Identify which cell holds the provided text, then report its [x, y] central coordinate. 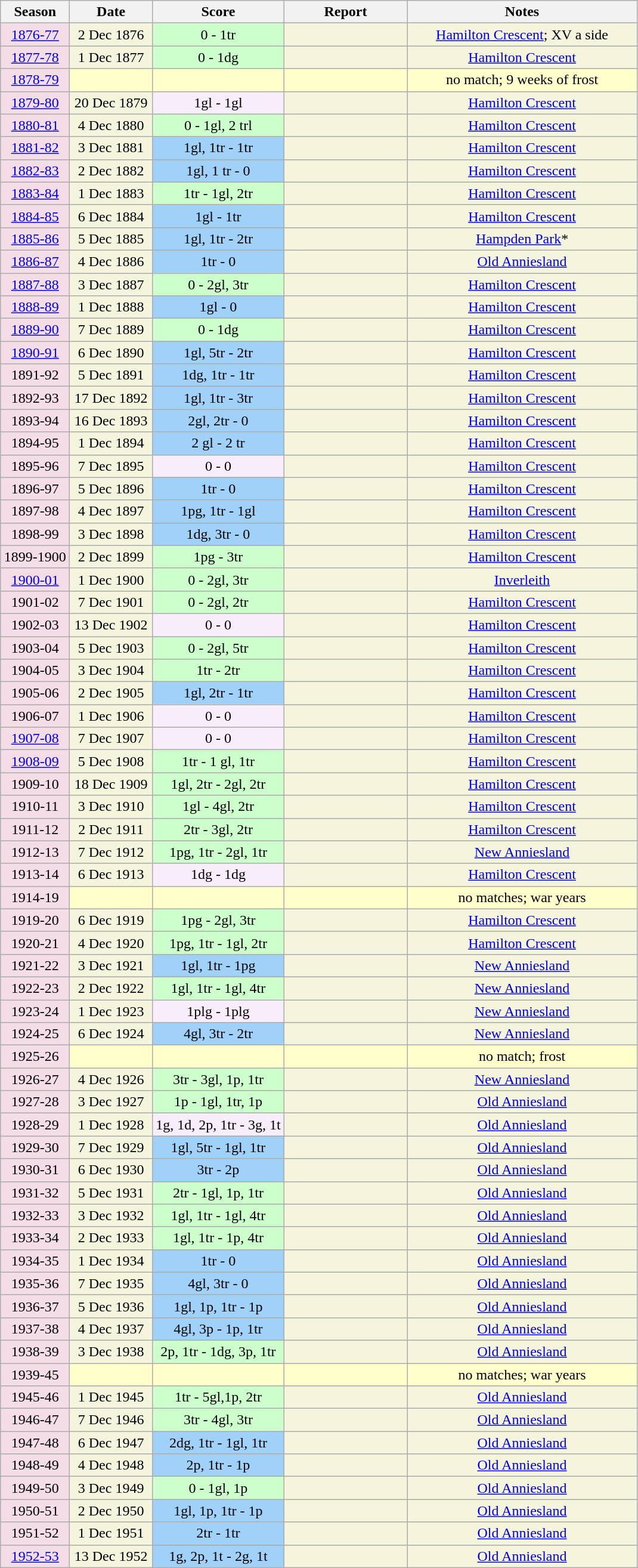
Hamilton Crescent; XV a side [522, 35]
1dg - 1dg [218, 875]
1945-46 [35, 1397]
4 Dec 1920 [111, 943]
1908-09 [35, 761]
2tr - 1tr [218, 1533]
6 Dec 1890 [111, 353]
1plg - 1plg [218, 1011]
1936-37 [35, 1306]
1883-84 [35, 193]
1929-30 [35, 1147]
1dg, 1tr - 1tr [218, 375]
1947-48 [35, 1443]
5 Dec 1896 [111, 489]
0 - 2gl, 5tr [218, 647]
1gl, 2tr - 2gl, 2tr [218, 784]
1920-21 [35, 943]
7 Dec 1901 [111, 602]
1951-52 [35, 1533]
1887-88 [35, 285]
17 Dec 1892 [111, 398]
1895-96 [35, 466]
2 Dec 1933 [111, 1238]
2 Dec 1950 [111, 1511]
3 Dec 1881 [111, 148]
4gl, 3tr - 2tr [218, 1034]
0 - 1gl, 2 trl [218, 125]
1gl, 1tr - 2tr [218, 239]
1 Dec 1945 [111, 1397]
4 Dec 1926 [111, 1079]
1g, 1d, 2p, 1tr - 3g, 1t [218, 1125]
1gl - 4gl, 2tr [218, 807]
1905-06 [35, 693]
16 Dec 1893 [111, 421]
1gl, 1tr - 1pg [218, 965]
1893-94 [35, 421]
1 Dec 1888 [111, 307]
13 Dec 1952 [111, 1556]
2 Dec 1922 [111, 988]
4 Dec 1886 [111, 261]
2 Dec 1905 [111, 693]
1912-13 [35, 852]
7 Dec 1895 [111, 466]
1899-1900 [35, 557]
1894-95 [35, 443]
6 Dec 1913 [111, 875]
2 Dec 1899 [111, 557]
no match; frost [522, 1057]
1890-91 [35, 353]
1gl, 1tr - 1p, 4tr [218, 1238]
18 Dec 1909 [111, 784]
1879-80 [35, 103]
1903-04 [35, 647]
20 Dec 1879 [111, 103]
1gl - 1tr [218, 216]
1pg - 2gl, 3tr [218, 920]
4gl, 3p - 1p, 1tr [218, 1329]
1889-90 [35, 330]
1gl, 5tr - 1gl, 1tr [218, 1147]
2 gl - 2 tr [218, 443]
1930-31 [35, 1170]
1913-14 [35, 875]
1gl - 1gl [218, 103]
13 Dec 1902 [111, 625]
Season [35, 12]
7 Dec 1912 [111, 852]
1pg - 3tr [218, 557]
1 Dec 1894 [111, 443]
0 - 1gl, 1p [218, 1488]
Date [111, 12]
1880-81 [35, 125]
1938-39 [35, 1351]
1904-05 [35, 671]
1934-35 [35, 1261]
1922-23 [35, 988]
1pg, 1tr - 2gl, 1tr [218, 852]
2tr - 1gl, 1p, 1tr [218, 1193]
4 Dec 1880 [111, 125]
no match; 9 weeks of frost [522, 80]
2p, 1tr - 1p [218, 1465]
1882-83 [35, 171]
2gl, 2tr - 0 [218, 421]
5 Dec 1936 [111, 1306]
4 Dec 1937 [111, 1329]
1924-25 [35, 1034]
1950-51 [35, 1511]
1tr - 1 gl, 1tr [218, 761]
3 Dec 1904 [111, 671]
2p, 1tr - 1dg, 3p, 1tr [218, 1351]
7 Dec 1889 [111, 330]
1 Dec 1883 [111, 193]
1897-98 [35, 511]
2tr - 3gl, 2tr [218, 829]
3 Dec 1910 [111, 807]
1gl, 1tr - 1tr [218, 148]
1906-07 [35, 716]
7 Dec 1935 [111, 1283]
6 Dec 1919 [111, 920]
7 Dec 1907 [111, 739]
4 Dec 1948 [111, 1465]
1885-86 [35, 239]
1933-34 [35, 1238]
1926-27 [35, 1079]
6 Dec 1924 [111, 1034]
1 Dec 1928 [111, 1125]
1921-22 [35, 965]
1907-08 [35, 739]
3tr - 3gl, 1p, 1tr [218, 1079]
1tr - 1gl, 2tr [218, 193]
1910-11 [35, 807]
1888-89 [35, 307]
1946-47 [35, 1420]
1gl, 5tr - 2tr [218, 353]
Score [218, 12]
1gl, 1 tr - 0 [218, 171]
1927-28 [35, 1102]
1928-29 [35, 1125]
1909-10 [35, 784]
3 Dec 1949 [111, 1488]
2 Dec 1876 [111, 35]
0 - 2gl, 2tr [218, 602]
3tr - 2p [218, 1170]
1884-85 [35, 216]
1881-82 [35, 148]
3 Dec 1898 [111, 534]
1pg, 1tr - 1gl [218, 511]
5 Dec 1885 [111, 239]
2dg, 1tr - 1gl, 1tr [218, 1443]
1896-97 [35, 489]
Hampden Park* [522, 239]
3 Dec 1887 [111, 285]
Report [345, 12]
1876-77 [35, 35]
1gl - 0 [218, 307]
1gl, 1tr - 3tr [218, 398]
1 Dec 1923 [111, 1011]
4gl, 3tr - 0 [218, 1283]
5 Dec 1903 [111, 647]
1898-99 [35, 534]
5 Dec 1931 [111, 1193]
1gl, 2tr - 1tr [218, 693]
Inverleith [522, 579]
7 Dec 1946 [111, 1420]
1g, 2p, 1t - 2g, 1t [218, 1556]
1914-19 [35, 897]
1tr - 5gl,1p, 2tr [218, 1397]
1948-49 [35, 1465]
1925-26 [35, 1057]
1919-20 [35, 920]
0 - 1tr [218, 35]
1939-45 [35, 1374]
1877-78 [35, 57]
3tr - 4gl, 3tr [218, 1420]
1911-12 [35, 829]
3 Dec 1932 [111, 1215]
5 Dec 1891 [111, 375]
1 Dec 1900 [111, 579]
6 Dec 1947 [111, 1443]
1886-87 [35, 261]
1901-02 [35, 602]
6 Dec 1884 [111, 216]
5 Dec 1908 [111, 761]
1931-32 [35, 1193]
1 Dec 1877 [111, 57]
1902-03 [35, 625]
1932-33 [35, 1215]
1891-92 [35, 375]
2 Dec 1882 [111, 171]
3 Dec 1927 [111, 1102]
1937-38 [35, 1329]
1 Dec 1951 [111, 1533]
3 Dec 1921 [111, 965]
7 Dec 1929 [111, 1147]
3 Dec 1938 [111, 1351]
1892-93 [35, 398]
1900-01 [35, 579]
2 Dec 1911 [111, 829]
1923-24 [35, 1011]
Notes [522, 12]
4 Dec 1897 [111, 511]
6 Dec 1930 [111, 1170]
1935-36 [35, 1283]
1pg, 1tr - 1gl, 2tr [218, 943]
1tr - 2tr [218, 671]
1dg, 3tr - 0 [218, 534]
1p - 1gl, 1tr, 1p [218, 1102]
1 Dec 1906 [111, 716]
1 Dec 1934 [111, 1261]
1949-50 [35, 1488]
1952-53 [35, 1556]
1878-79 [35, 80]
